Determine the (X, Y) coordinate at the center of the cell enclosing the given text.  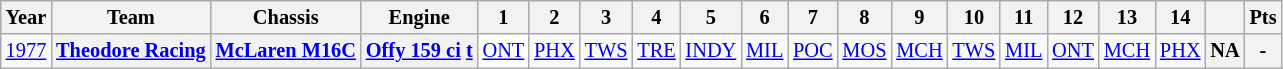
Offy 159 ci t (420, 51)
13 (1127, 17)
10 (974, 17)
2 (554, 17)
Chassis (286, 17)
Pts (1264, 17)
5 (712, 17)
TRE (656, 51)
Team (130, 17)
6 (764, 17)
9 (919, 17)
11 (1024, 17)
- (1264, 51)
Year (26, 17)
Engine (420, 17)
3 (606, 17)
NA (1224, 51)
MOS (865, 51)
McLaren M16C (286, 51)
Theodore Racing (130, 51)
8 (865, 17)
14 (1180, 17)
1 (504, 17)
12 (1073, 17)
INDY (712, 51)
1977 (26, 51)
4 (656, 17)
7 (812, 17)
POC (812, 51)
